Search for the cell housing the specified text and yield its (X, Y) center coordinate. 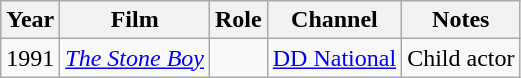
DD National (334, 58)
Role (239, 20)
Channel (334, 20)
Year (30, 20)
1991 (30, 58)
The Stone Boy (135, 58)
Notes (461, 20)
Film (135, 20)
Child actor (461, 58)
